Detect which cell encompasses the target text, then output its [x, y] center coordinate. 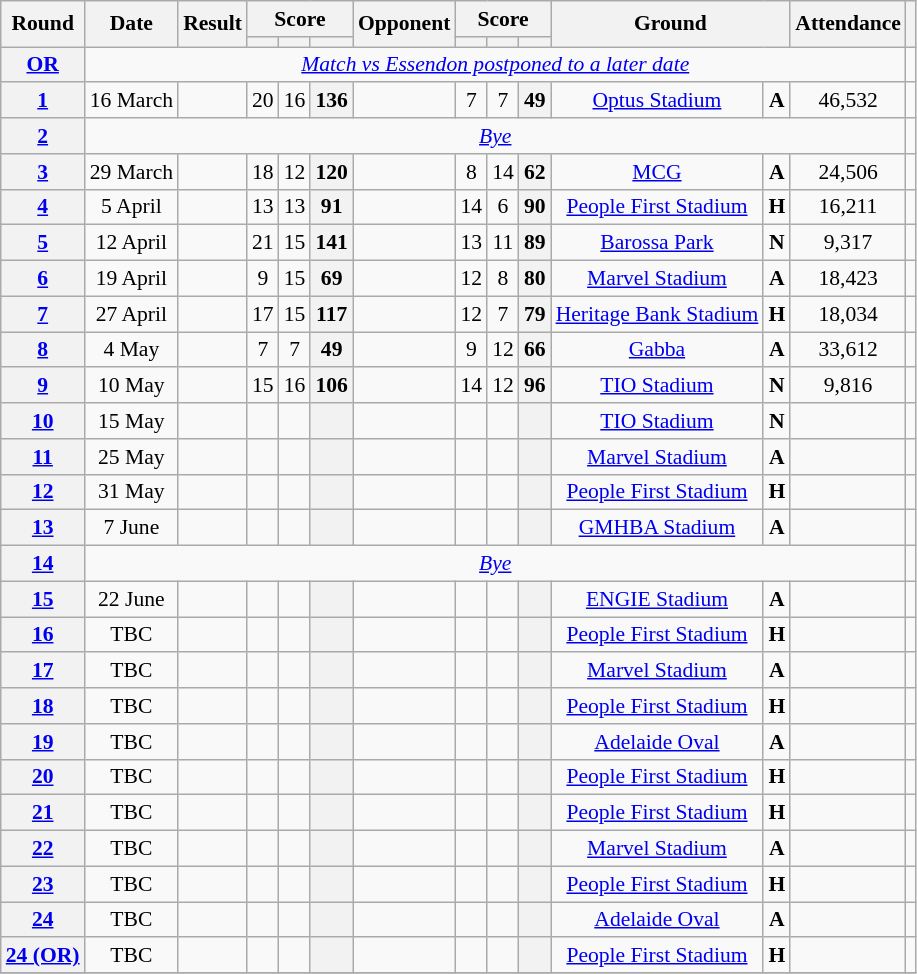
Round [43, 24]
19 April [132, 279]
24 (OR) [43, 956]
120 [332, 172]
Optus Stadium [658, 101]
24,506 [848, 172]
3 [43, 172]
9,816 [848, 386]
80 [535, 279]
12 April [132, 243]
GMHBA Stadium [658, 528]
ENGIE Stadium [658, 599]
5 April [132, 207]
16 March [132, 101]
16,211 [848, 207]
27 April [132, 314]
7 June [132, 528]
46,532 [848, 101]
9,317 [848, 243]
117 [332, 314]
Barossa Park [658, 243]
62 [535, 172]
22 [43, 849]
22 June [132, 599]
5 [43, 243]
69 [332, 279]
Match vs Essendon postponed to a later date [496, 65]
OR [43, 65]
Heritage Bank Stadium [658, 314]
10 [43, 421]
15 May [132, 421]
90 [535, 207]
33,612 [848, 350]
79 [535, 314]
Attendance [848, 24]
2 [43, 136]
1 [43, 101]
18,423 [848, 279]
89 [535, 243]
141 [332, 243]
136 [332, 101]
Gabba [658, 350]
Result [212, 24]
106 [332, 386]
96 [535, 386]
31 May [132, 492]
Date [132, 24]
Opponent [404, 24]
29 March [132, 172]
MCG [658, 172]
66 [535, 350]
19 [43, 742]
Ground [671, 24]
91 [332, 207]
4 [43, 207]
18,034 [848, 314]
24 [43, 920]
25 May [132, 457]
23 [43, 884]
10 May [132, 386]
4 May [132, 350]
